Identify which cell holds the provided text, then report its (X, Y) central coordinate. 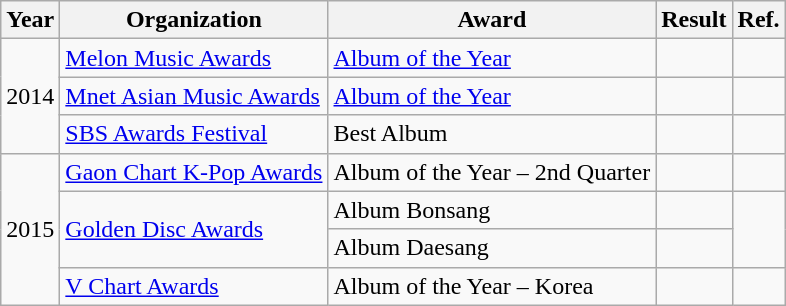
Ref. (758, 20)
SBS Awards Festival (194, 134)
V Chart Awards (194, 286)
Result (694, 20)
2014 (30, 96)
Album Bonsang (492, 210)
Organization (194, 20)
Mnet Asian Music Awards (194, 96)
Melon Music Awards (194, 58)
Album Daesang (492, 248)
Album of the Year – Korea (492, 286)
Golden Disc Awards (194, 229)
Album of the Year – 2nd Quarter (492, 172)
2015 (30, 229)
Award (492, 20)
Gaon Chart K-Pop Awards (194, 172)
Year (30, 20)
Best Album (492, 134)
